Identify which cell holds the provided text, then report its (x, y) central coordinate. 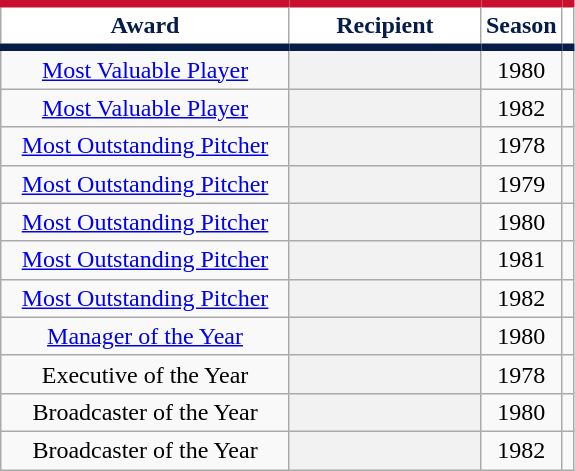
Season (521, 26)
1981 (521, 260)
1979 (521, 184)
Manager of the Year (146, 336)
Recipient (384, 26)
Executive of the Year (146, 374)
Award (146, 26)
